From the cell containing the given text, extract its center point as [X, Y] coordinate. 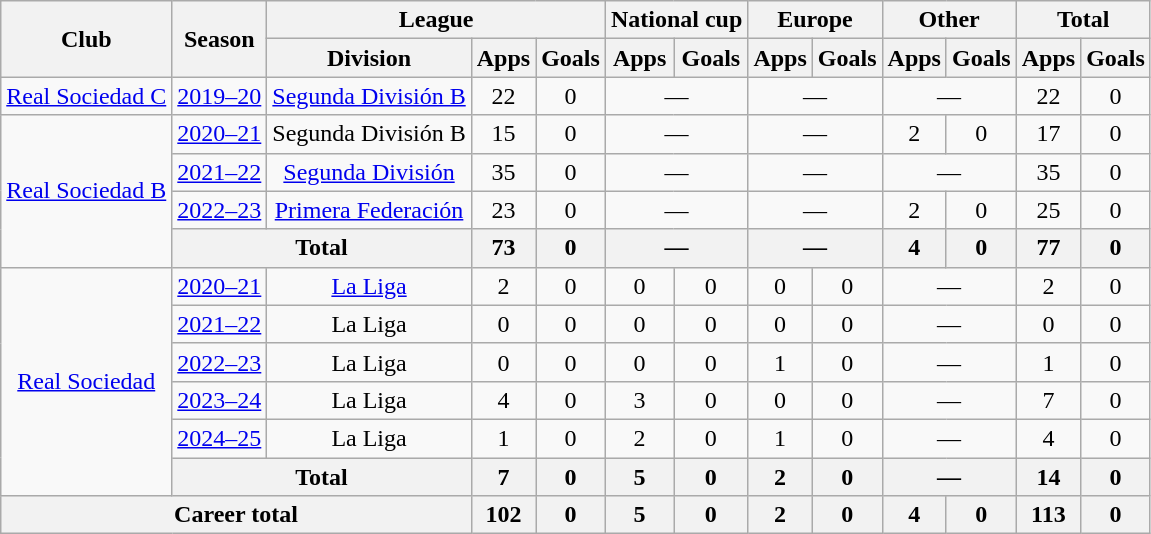
3 [639, 400]
113 [1048, 515]
23 [503, 210]
National cup [676, 20]
Europe [815, 20]
77 [1048, 248]
Segunda División [369, 172]
25 [1048, 210]
Division [369, 58]
Other [949, 20]
102 [503, 515]
17 [1048, 134]
League [436, 20]
Real Sociedad C [86, 96]
15 [503, 134]
Real Sociedad B [86, 191]
Primera Federación [369, 210]
14 [1048, 477]
2019–20 [220, 96]
Career total [236, 515]
73 [503, 248]
2023–24 [220, 400]
Real Sociedad [86, 381]
2024–25 [220, 438]
Club [86, 39]
Season [220, 39]
